Provide the [X, Y] coordinate of the cell's center where the given text is located.  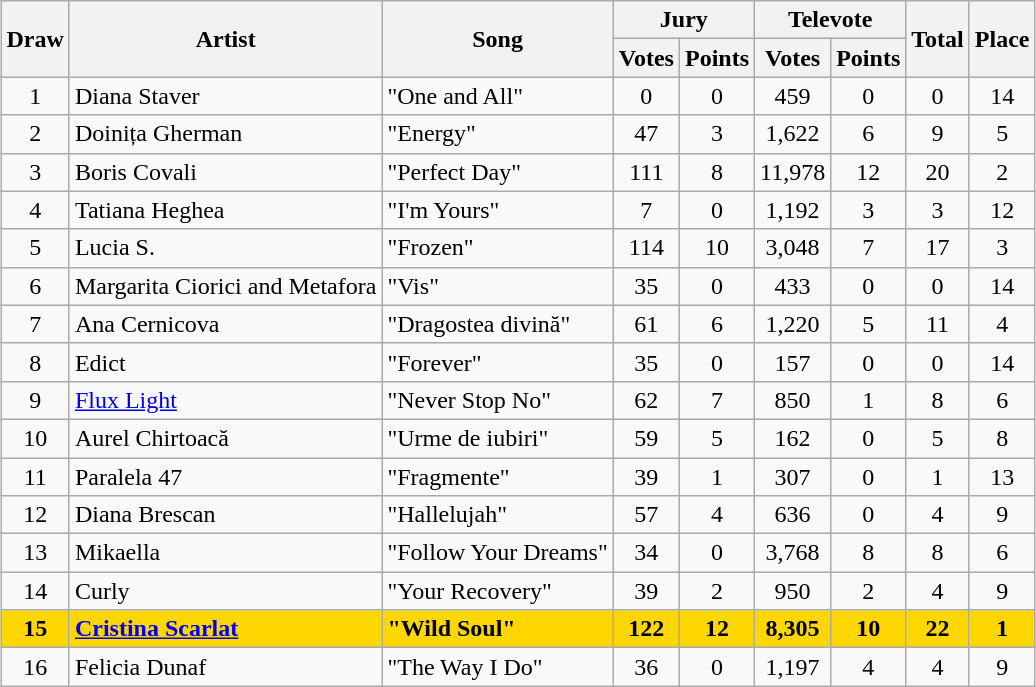
Lucia S. [226, 248]
"Perfect Day" [498, 172]
"Wild Soul" [498, 629]
Margarita Ciorici and Metafora [226, 286]
Doinița Gherman [226, 134]
122 [646, 629]
850 [793, 400]
Boris Covali [226, 172]
16 [35, 667]
Aurel Chirtoacă [226, 438]
307 [793, 477]
17 [938, 248]
950 [793, 591]
157 [793, 362]
"Your Recovery" [498, 591]
1,192 [793, 210]
"I'm Yours" [498, 210]
162 [793, 438]
1,197 [793, 667]
"Frozen" [498, 248]
"Never Stop No" [498, 400]
"Hallelujah" [498, 515]
433 [793, 286]
1,220 [793, 324]
Cristina Scarlat [226, 629]
636 [793, 515]
Felicia Dunaf [226, 667]
Mikaella [226, 553]
Tatiana Heghea [226, 210]
3,768 [793, 553]
47 [646, 134]
Diana Brescan [226, 515]
Artist [226, 39]
"One and All" [498, 96]
Curly [226, 591]
8,305 [793, 629]
Paralela 47 [226, 477]
Song [498, 39]
3,048 [793, 248]
"Fragmente" [498, 477]
22 [938, 629]
Place [1002, 39]
Total [938, 39]
61 [646, 324]
57 [646, 515]
"Vis" [498, 286]
15 [35, 629]
11,978 [793, 172]
Televote [830, 20]
Jury [684, 20]
36 [646, 667]
"Energy" [498, 134]
111 [646, 172]
114 [646, 248]
62 [646, 400]
"Forever" [498, 362]
Edict [226, 362]
34 [646, 553]
Ana Cernicova [226, 324]
Flux Light [226, 400]
1,622 [793, 134]
"Urme de iubiri" [498, 438]
20 [938, 172]
"Follow Your Dreams" [498, 553]
59 [646, 438]
Diana Staver [226, 96]
"The Way I Do" [498, 667]
459 [793, 96]
Draw [35, 39]
"Dragostea divină" [498, 324]
